For the text-containing cell, return its midpoint in (X, Y) coordinate format. 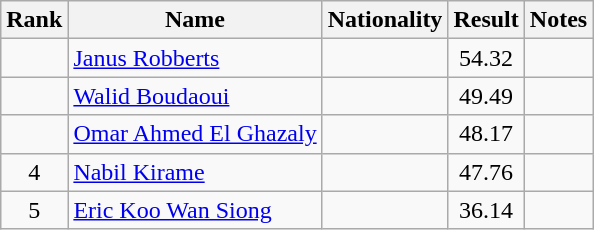
5 (34, 210)
Result (486, 20)
4 (34, 172)
48.17 (486, 134)
Walid Boudaoui (195, 96)
Rank (34, 20)
49.49 (486, 96)
54.32 (486, 58)
Notes (558, 20)
Eric Koo Wan Siong (195, 210)
Nationality (385, 20)
Nabil Kirame (195, 172)
36.14 (486, 210)
Janus Robberts (195, 58)
Omar Ahmed El Ghazaly (195, 134)
Name (195, 20)
47.76 (486, 172)
